Capture the cell that displays the provided text and extract its [x, y] central coordinate. 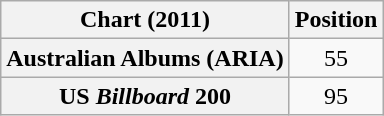
Position [336, 20]
95 [336, 96]
55 [336, 58]
Australian Albums (ARIA) [145, 58]
US Billboard 200 [145, 96]
Chart (2011) [145, 20]
